Output the (X, Y) coordinate of the center of the cell containing the given text.  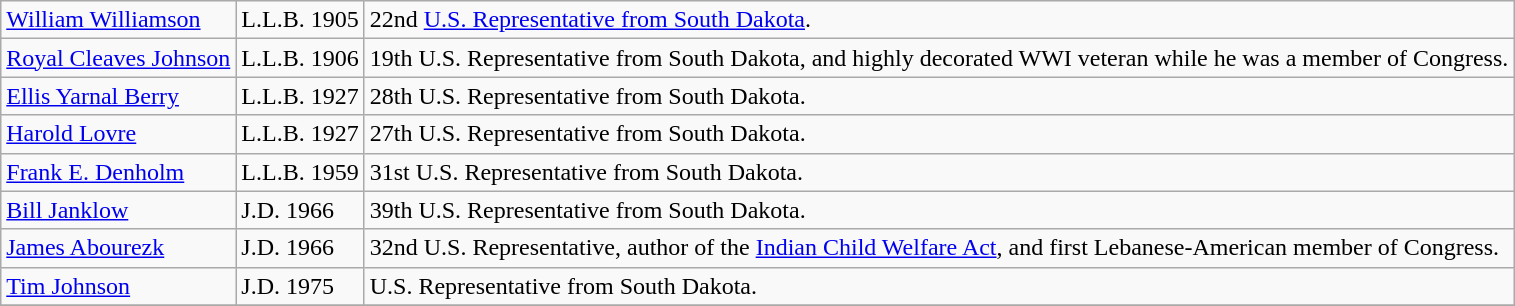
31st U.S. Representative from South Dakota. (939, 172)
Harold Lovre (118, 134)
28th U.S. Representative from South Dakota. (939, 96)
Tim Johnson (118, 286)
19th U.S. Representative from South Dakota, and highly decorated WWI veteran while he was a member of Congress. (939, 58)
32nd U.S. Representative, author of the Indian Child Welfare Act, and first Lebanese-American member of Congress. (939, 248)
Ellis Yarnal Berry (118, 96)
L.L.B. 1906 (300, 58)
Royal Cleaves Johnson (118, 58)
27th U.S. Representative from South Dakota. (939, 134)
U.S. Representative from South Dakota. (939, 286)
Frank E. Denholm (118, 172)
L.L.B. 1959 (300, 172)
James Abourezk (118, 248)
William Williamson (118, 20)
Bill Janklow (118, 210)
39th U.S. Representative from South Dakota. (939, 210)
J.D. 1975 (300, 286)
22nd U.S. Representative from South Dakota. (939, 20)
L.L.B. 1905 (300, 20)
